Output the [x, y] coordinate of the center of the cell containing the given text.  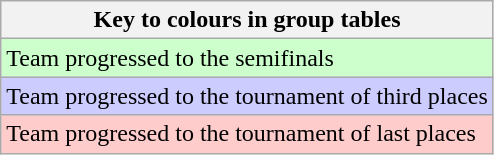
Team progressed to the semifinals [248, 58]
Team progressed to the tournament of third places [248, 96]
Key to colours in group tables [248, 20]
Team progressed to the tournament of last places [248, 134]
